Locate the cell with the specified text and output its [x, y] center coordinate. 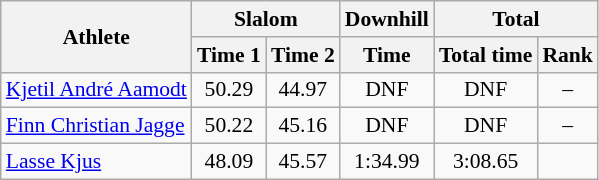
Athlete [96, 36]
44.97 [303, 90]
Kjetil André Aamodt [96, 90]
Total [516, 19]
50.29 [229, 90]
50.22 [229, 126]
Time 1 [229, 55]
Slalom [266, 19]
Lasse Kjus [96, 162]
Downhill [387, 19]
48.09 [229, 162]
45.57 [303, 162]
Total time [486, 55]
Time [387, 55]
Finn Christian Jagge [96, 126]
1:34.99 [387, 162]
Rank [568, 55]
Time 2 [303, 55]
3:08.65 [486, 162]
45.16 [303, 126]
